Identify which cell holds the provided text, then report its [X, Y] central coordinate. 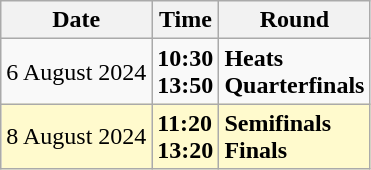
6 August 2024 [76, 72]
10:3013:50 [186, 72]
Date [76, 20]
Time [186, 20]
Round [294, 20]
HeatsQuarterfinals [294, 72]
8 August 2024 [76, 136]
11:2013:20 [186, 136]
SemifinalsFinals [294, 136]
